Find where the given text appears and provide that cell's center as [x, y] coordinate. 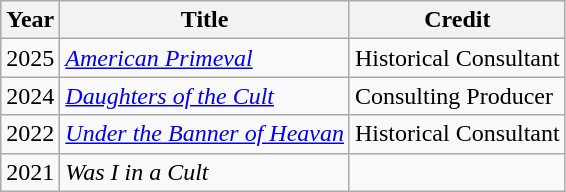
Credit [457, 20]
2025 [30, 58]
Was I in a Cult [205, 172]
Year [30, 20]
2022 [30, 134]
Under the Banner of Heavan [205, 134]
2021 [30, 172]
American Primeval [205, 58]
Title [205, 20]
Daughters of the Cult [205, 96]
Consulting Producer [457, 96]
2024 [30, 96]
